Detect which cell encompasses the target text, then output its (x, y) center coordinate. 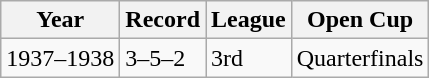
Quarterfinals (360, 58)
3–5–2 (163, 58)
Open Cup (360, 20)
Year (60, 20)
Record (163, 20)
1937–1938 (60, 58)
3rd (249, 58)
League (249, 20)
